Provide the [x, y] coordinate of the cell's center where the given text is located.  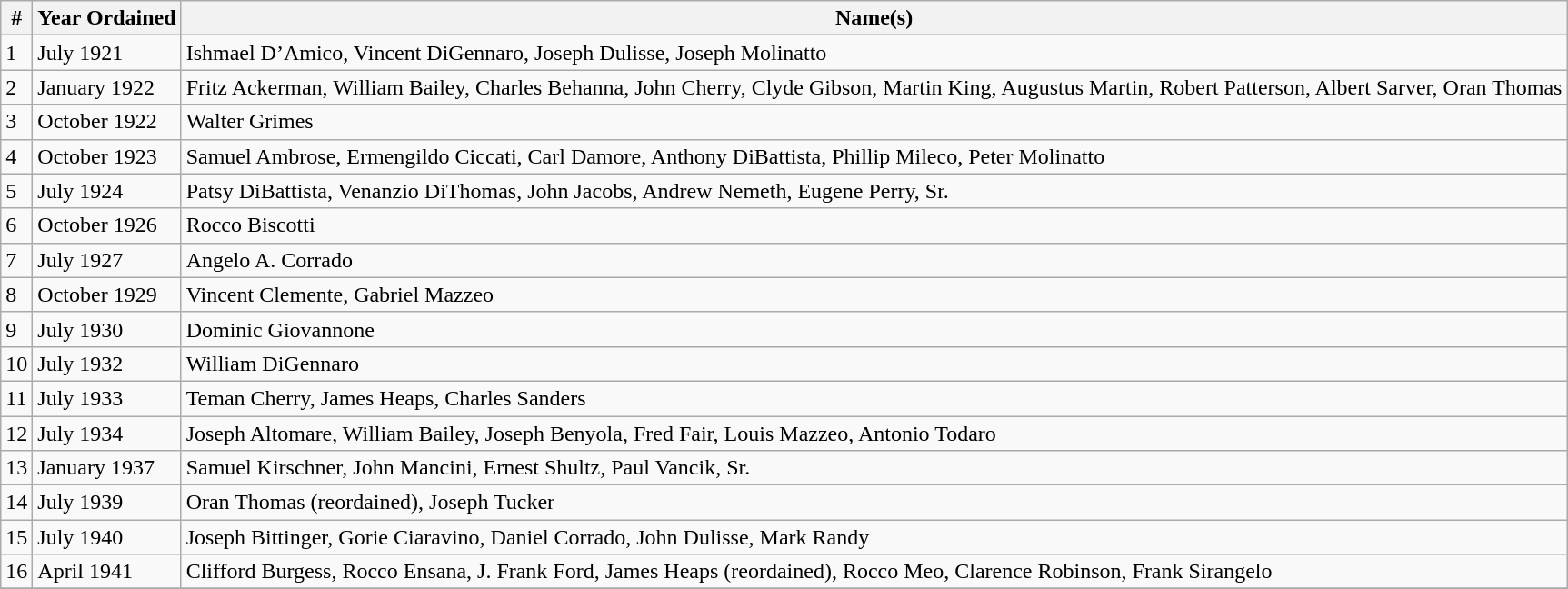
2 [16, 87]
January 1922 [107, 87]
7 [16, 260]
Oran Thomas (reordained), Joseph Tucker [874, 503]
# [16, 18]
Dominic Giovannone [874, 329]
Vincent Clemente, Gabriel Mazzeo [874, 294]
Year Ordained [107, 18]
July 1940 [107, 537]
October 1923 [107, 156]
5 [16, 191]
4 [16, 156]
3 [16, 122]
Rocco Biscotti [874, 225]
12 [16, 434]
April 1941 [107, 572]
Patsy DiBattista, Venanzio DiThomas, John Jacobs, Andrew Nemeth, Eugene Perry, Sr. [874, 191]
13 [16, 468]
1 [16, 53]
July 1939 [107, 503]
16 [16, 572]
11 [16, 398]
July 1934 [107, 434]
15 [16, 537]
October 1929 [107, 294]
October 1922 [107, 122]
14 [16, 503]
Joseph Bittinger, Gorie Ciaravino, Daniel Corrado, John Dulisse, Mark Randy [874, 537]
July 1930 [107, 329]
July 1921 [107, 53]
William DiGennaro [874, 364]
July 1933 [107, 398]
July 1924 [107, 191]
Teman Cherry, James Heaps, Charles Sanders [874, 398]
Name(s) [874, 18]
6 [16, 225]
Clifford Burgess, Rocco Ensana, J. Frank Ford, James Heaps (reordained), Rocco Meo, Clarence Robinson, Frank Sirangelo [874, 572]
Joseph Altomare, William Bailey, Joseph Benyola, Fred Fair, Louis Mazzeo, Antonio Todaro [874, 434]
Angelo A. Corrado [874, 260]
July 1927 [107, 260]
January 1937 [107, 468]
October 1926 [107, 225]
8 [16, 294]
Walter Grimes [874, 122]
9 [16, 329]
10 [16, 364]
Samuel Kirschner, John Mancini, Ernest Shultz, Paul Vancik, Sr. [874, 468]
Samuel Ambrose, Ermengildo Ciccati, Carl Damore, Anthony DiBattista, Phillip Mileco, Peter Molinatto [874, 156]
July 1932 [107, 364]
Ishmael D’Amico, Vincent DiGennaro, Joseph Dulisse, Joseph Molinatto [874, 53]
